Return (x, y) of the center of cell containing provided text 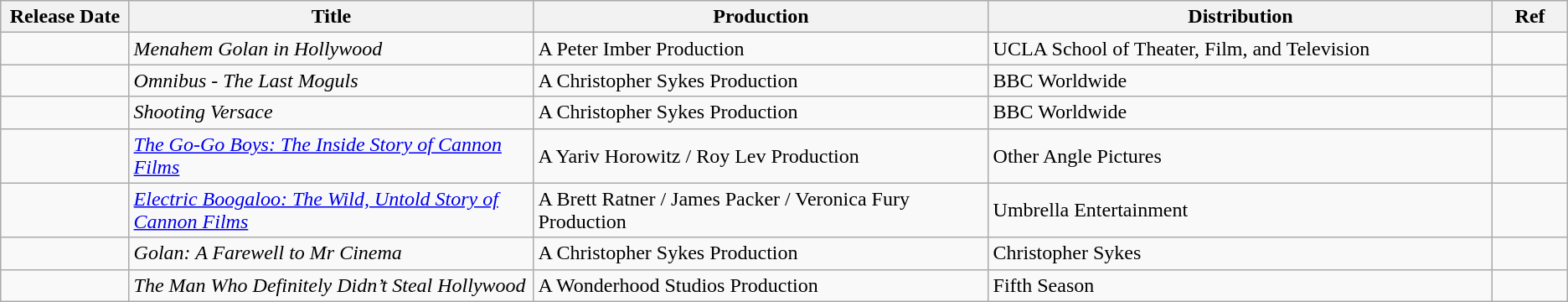
Shooting Versace (332, 112)
Umbrella Entertainment (1240, 210)
Production (761, 17)
Release Date (65, 17)
Golan: A Farewell to Mr Cinema (332, 253)
A Yariv Horowitz / Roy Lev Production (761, 156)
UCLA School of Theater, Film, and Television (1240, 49)
A Peter Imber Production (761, 49)
Ref (1529, 17)
The Man Who Definitely Didn’t Steal Hollywood (332, 285)
Distribution (1240, 17)
Electric Boogaloo: The Wild, Untold Story of Cannon Films (332, 210)
Title (332, 17)
A Brett Ratner / James Packer / Veronica Fury Production (761, 210)
Menahem Golan in Hollywood (332, 49)
The Go-Go Boys: The Inside Story of Cannon Films (332, 156)
Omnibus - The Last Moguls (332, 81)
Christopher Sykes (1240, 253)
Fifth Season (1240, 285)
A Wonderhood Studios Production (761, 285)
Other Angle Pictures (1240, 156)
